Capture the cell that displays the provided text and extract its (x, y) central coordinate. 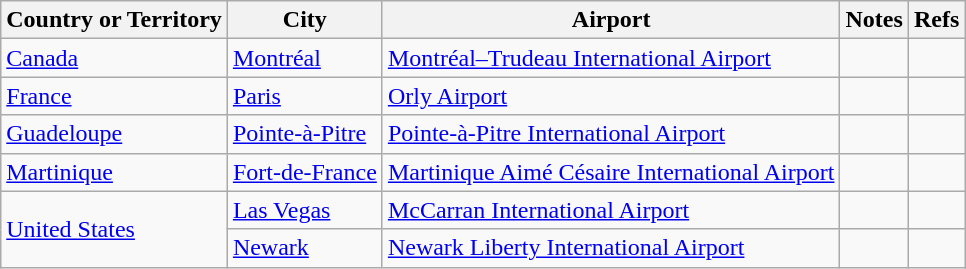
McCarran International Airport (611, 210)
Paris (304, 96)
France (114, 96)
Martinique Aimé Césaire International Airport (611, 172)
Montréal (304, 58)
Country or Territory (114, 20)
Fort-de-France (304, 172)
Pointe-à-Pitre (304, 134)
Newark (304, 248)
Orly Airport (611, 96)
Las Vegas (304, 210)
Guadeloupe (114, 134)
Montréal–Trudeau International Airport (611, 58)
Canada (114, 58)
Newark Liberty International Airport (611, 248)
Refs (936, 20)
Martinique (114, 172)
United States (114, 229)
Airport (611, 20)
Notes (874, 20)
City (304, 20)
Pointe-à-Pitre International Airport (611, 134)
